Pinpoint the cell where the given text exists, returning its [X, Y] midpoint coordinate. 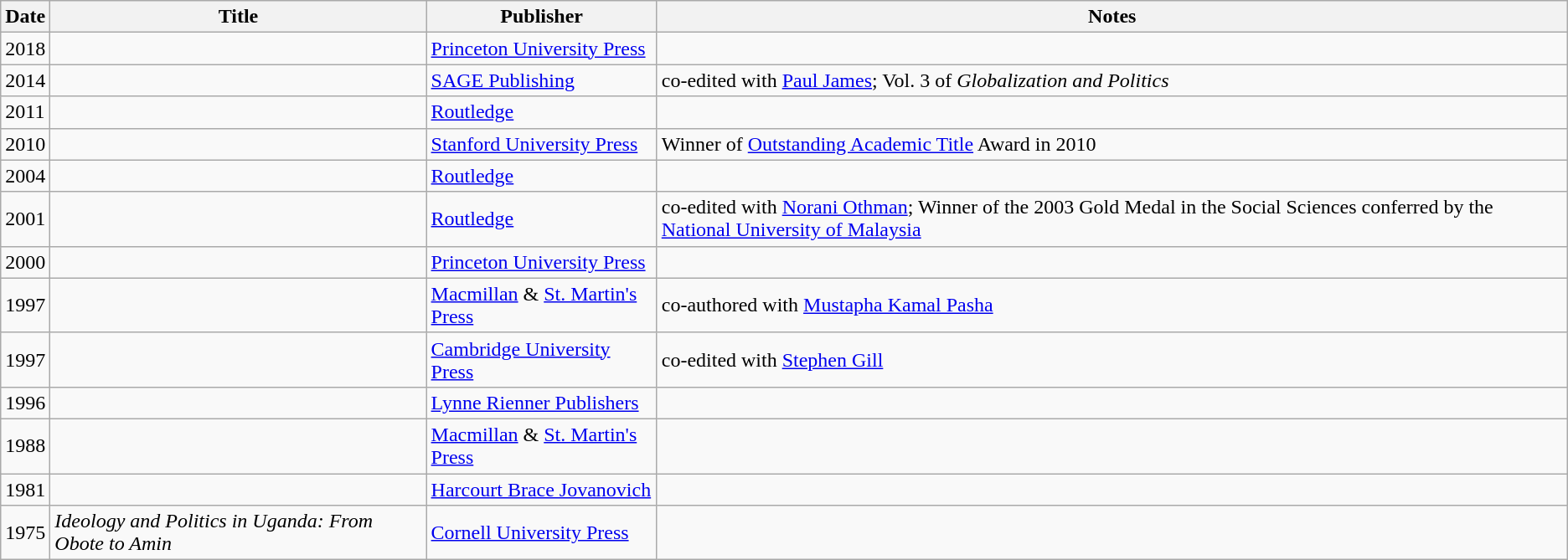
Cambridge University Press [541, 360]
SAGE Publishing [541, 80]
Cornell University Press [541, 532]
Ideology and Politics in Uganda: From Obote to Amin [238, 532]
1988 [25, 445]
2004 [25, 176]
1996 [25, 403]
Title [238, 17]
2010 [25, 144]
co-edited with Stephen Gill [1112, 360]
2001 [25, 219]
2018 [25, 49]
Publisher [541, 17]
co-authored with Mustapha Kamal Pasha [1112, 305]
2011 [25, 112]
Date [25, 17]
Harcourt Brace Jovanovich [541, 490]
Stanford University Press [541, 144]
Notes [1112, 17]
Winner of Outstanding Academic Title Award in 2010 [1112, 144]
co-edited with Norani Othman; Winner of the 2003 Gold Medal in the Social Sciences conferred by the National University of Malaysia [1112, 219]
1981 [25, 490]
1975 [25, 532]
2014 [25, 80]
2000 [25, 262]
Lynne Rienner Publishers [541, 403]
co-edited with Paul James; Vol. 3 of Globalization and Politics [1112, 80]
